For the text-containing cell, return its midpoint in [x, y] coordinate format. 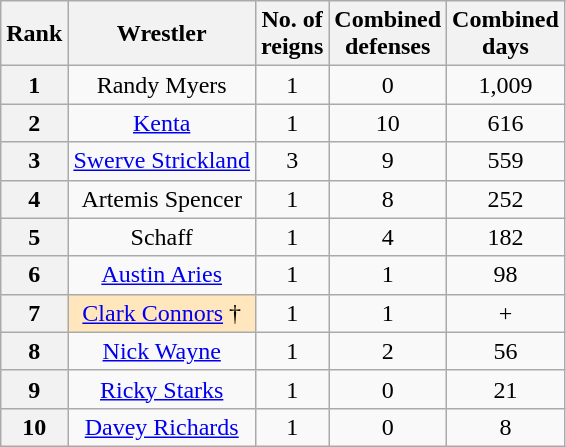
Davey Richards [162, 427]
559 [506, 161]
21 [506, 389]
+ [506, 313]
616 [506, 123]
98 [506, 275]
Rank [34, 34]
Kenta [162, 123]
Artemis Spencer [162, 199]
5 [34, 237]
Austin Aries [162, 275]
Ricky Starks [162, 389]
Schaff [162, 237]
182 [506, 237]
Combineddays [506, 34]
7 [34, 313]
1,009 [506, 85]
Clark Connors † [162, 313]
Randy Myers [162, 85]
6 [34, 275]
Combineddefenses [388, 34]
56 [506, 351]
Wrestler [162, 34]
Nick Wayne [162, 351]
No. ofreigns [292, 34]
Swerve Strickland [162, 161]
252 [506, 199]
